For the text-containing cell, return its midpoint in (x, y) coordinate format. 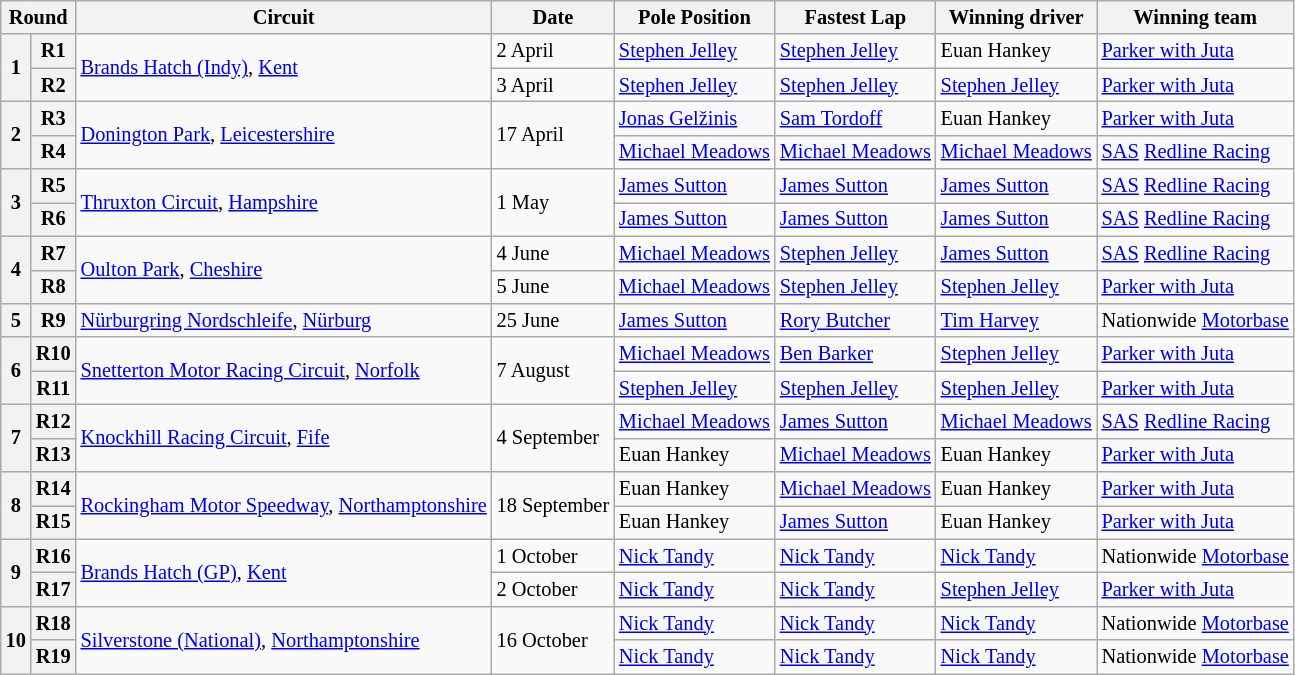
R14 (54, 489)
Brands Hatch (GP), Kent (284, 572)
R3 (54, 118)
17 April (553, 134)
Thruxton Circuit, Hampshire (284, 202)
3 April (553, 85)
9 (16, 572)
R8 (54, 287)
Circuit (284, 17)
R2 (54, 85)
2 October (553, 589)
5 (16, 320)
R16 (54, 556)
R7 (54, 253)
3 (16, 202)
Sam Tordoff (856, 118)
R11 (54, 388)
Tim Harvey (1016, 320)
R18 (54, 623)
1 May (553, 202)
Rory Butcher (856, 320)
18 September (553, 506)
Silverstone (National), Northamptonshire (284, 640)
Ben Barker (856, 354)
10 (16, 640)
R17 (54, 589)
R6 (54, 219)
Brands Hatch (Indy), Kent (284, 68)
Winning driver (1016, 17)
2 April (553, 51)
Date (553, 17)
Pole Position (694, 17)
Winning team (1196, 17)
R19 (54, 657)
Nürburgring Nordschleife, Nürburg (284, 320)
6 (16, 370)
Donington Park, Leicestershire (284, 134)
5 June (553, 287)
R15 (54, 522)
1 October (553, 556)
2 (16, 134)
R10 (54, 354)
R5 (54, 186)
R4 (54, 152)
1 (16, 68)
4 September (553, 438)
R13 (54, 455)
7 August (553, 370)
Round (38, 17)
16 October (553, 640)
R1 (54, 51)
Knockhill Racing Circuit, Fife (284, 438)
Fastest Lap (856, 17)
25 June (553, 320)
Snetterton Motor Racing Circuit, Norfolk (284, 370)
7 (16, 438)
R9 (54, 320)
8 (16, 506)
Oulton Park, Cheshire (284, 270)
Jonas Gelžinis (694, 118)
4 (16, 270)
R12 (54, 421)
Rockingham Motor Speedway, Northamptonshire (284, 506)
4 June (553, 253)
